Search for the cell housing the specified text and yield its [X, Y] center coordinate. 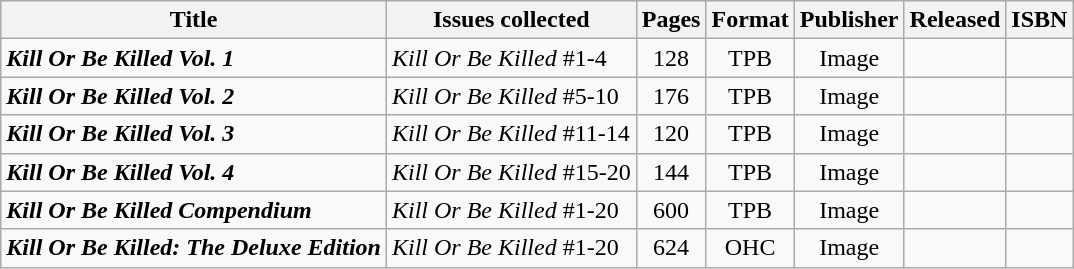
OHC [750, 248]
176 [671, 96]
Issues collected [511, 20]
Kill Or Be Killed #1-4 [511, 58]
120 [671, 134]
600 [671, 210]
624 [671, 248]
Released [955, 20]
Kill Or Be Killed #5-10 [511, 96]
Kill Or Be Killed Vol. 1 [194, 58]
Kill Or Be Killed Vol. 4 [194, 172]
Kill Or Be Killed #15-20 [511, 172]
144 [671, 172]
Kill Or Be Killed Vol. 3 [194, 134]
Kill Or Be Killed #11-14 [511, 134]
Pages [671, 20]
Kill Or Be Killed: The Deluxe Edition [194, 248]
128 [671, 58]
Publisher [849, 20]
Title [194, 20]
Kill Or Be Killed Compendium [194, 210]
ISBN [1040, 20]
Kill Or Be Killed Vol. 2 [194, 96]
Format [750, 20]
